Provide the (x, y) coordinate of the cell's center where the given text is located.  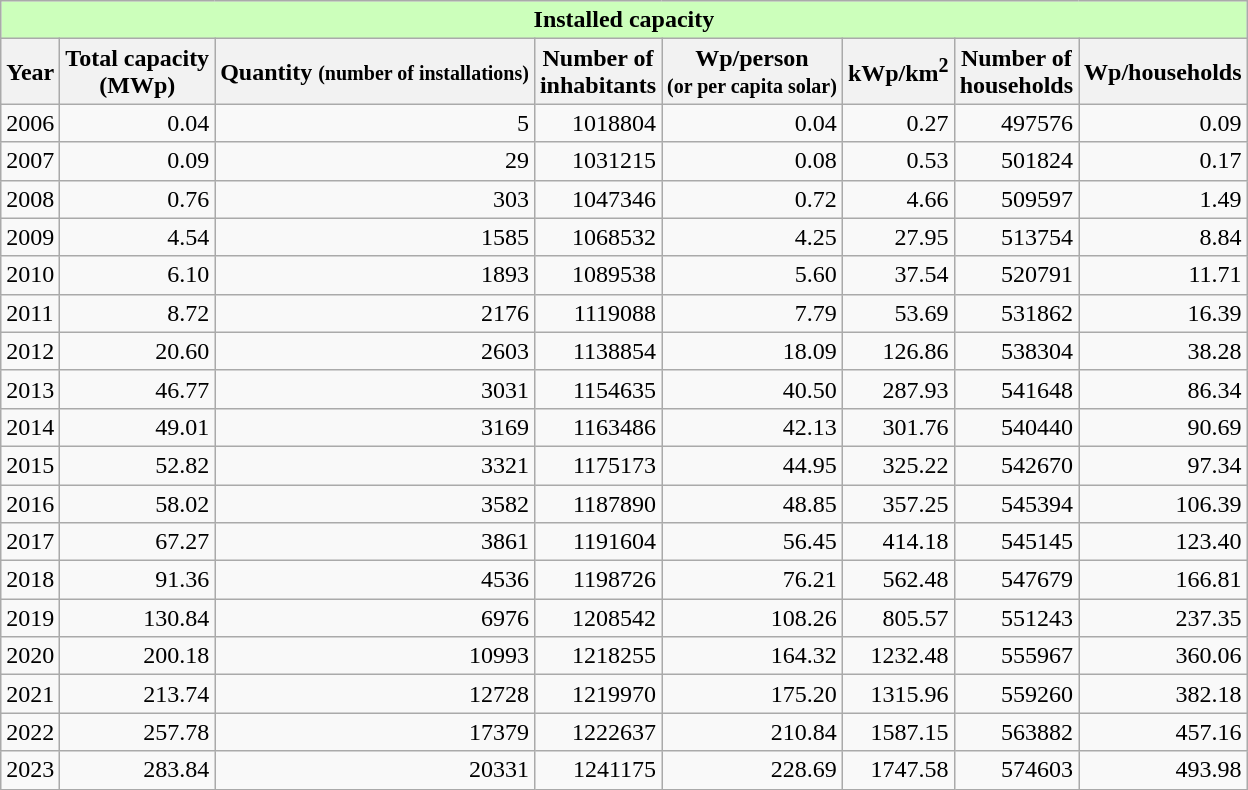
Year (30, 72)
1893 (375, 275)
555967 (1016, 656)
540440 (1016, 427)
20.60 (138, 351)
520791 (1016, 275)
325.22 (898, 465)
5 (375, 123)
Number ofhouseholds (1016, 72)
538304 (1016, 351)
3169 (375, 427)
200.18 (138, 656)
11.71 (1163, 275)
Number ofinhabitants (598, 72)
52.82 (138, 465)
90.69 (1163, 427)
457.16 (1163, 732)
1163486 (598, 427)
Wp/person(or per capita solar) (752, 72)
8.72 (138, 313)
8.84 (1163, 237)
91.36 (138, 580)
1232.48 (898, 656)
1031215 (598, 161)
2010 (30, 275)
1198726 (598, 580)
2013 (30, 389)
1187890 (598, 503)
1191604 (598, 542)
414.18 (898, 542)
559260 (1016, 694)
357.25 (898, 503)
303 (375, 199)
37.54 (898, 275)
108.26 (752, 618)
6.10 (138, 275)
1222637 (598, 732)
27.95 (898, 237)
360.06 (1163, 656)
545394 (1016, 503)
287.93 (898, 389)
541648 (1016, 389)
164.32 (752, 656)
1089538 (598, 275)
12728 (375, 694)
166.81 (1163, 580)
29 (375, 161)
0.27 (898, 123)
805.57 (898, 618)
509597 (1016, 199)
1747.58 (898, 770)
1138854 (598, 351)
542670 (1016, 465)
3861 (375, 542)
76.21 (752, 580)
17379 (375, 732)
213.74 (138, 694)
56.45 (752, 542)
531862 (1016, 313)
2603 (375, 351)
1241175 (598, 770)
2020 (30, 656)
2007 (30, 161)
42.13 (752, 427)
kWp/km2 (898, 72)
53.69 (898, 313)
40.50 (752, 389)
2019 (30, 618)
1219970 (598, 694)
97.34 (1163, 465)
48.85 (752, 503)
2021 (30, 694)
130.84 (138, 618)
563882 (1016, 732)
228.69 (752, 770)
2015 (30, 465)
574603 (1016, 770)
1154635 (598, 389)
123.40 (1163, 542)
1315.96 (898, 694)
86.34 (1163, 389)
210.84 (752, 732)
0.17 (1163, 161)
0.72 (752, 199)
2017 (30, 542)
6976 (375, 618)
301.76 (898, 427)
257.78 (138, 732)
2016 (30, 503)
4536 (375, 580)
18.09 (752, 351)
2006 (30, 123)
513754 (1016, 237)
2022 (30, 732)
1018804 (598, 123)
38.28 (1163, 351)
493.98 (1163, 770)
1587.15 (898, 732)
497576 (1016, 123)
2018 (30, 580)
2014 (30, 427)
5.60 (752, 275)
1.49 (1163, 199)
501824 (1016, 161)
46.77 (138, 389)
1175173 (598, 465)
2008 (30, 199)
10993 (375, 656)
2176 (375, 313)
551243 (1016, 618)
547679 (1016, 580)
67.27 (138, 542)
20331 (375, 770)
106.39 (1163, 503)
1119088 (598, 313)
16.39 (1163, 313)
0.08 (752, 161)
7.79 (752, 313)
2009 (30, 237)
0.53 (898, 161)
0.76 (138, 199)
Installed capacity (624, 20)
4.54 (138, 237)
2023 (30, 770)
562.48 (898, 580)
2011 (30, 313)
49.01 (138, 427)
382.18 (1163, 694)
1218255 (598, 656)
4.66 (898, 199)
Total capacity(MWp) (138, 72)
1068532 (598, 237)
1047346 (598, 199)
126.86 (898, 351)
58.02 (138, 503)
4.25 (752, 237)
44.95 (752, 465)
1585 (375, 237)
1208542 (598, 618)
545145 (1016, 542)
175.20 (752, 694)
Wp/households (1163, 72)
Quantity (number of installations) (375, 72)
3582 (375, 503)
283.84 (138, 770)
2012 (30, 351)
3321 (375, 465)
3031 (375, 389)
237.35 (1163, 618)
